Return [X, Y] of the center of cell containing provided text 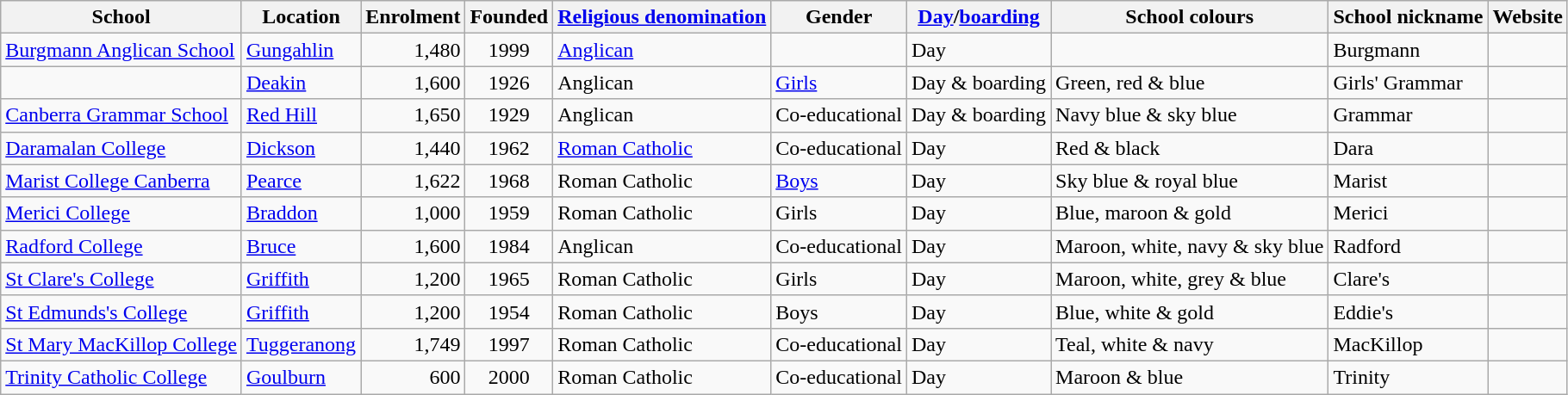
St Clare's College [121, 279]
Trinity [1408, 377]
Eddie's [1408, 312]
School nickname [1408, 17]
Radford College [121, 246]
Pearce [301, 181]
1926 [509, 83]
Website [1528, 17]
1929 [509, 115]
Dickson [301, 148]
Canberra Grammar School [121, 115]
Goulburn [301, 377]
1962 [509, 148]
Location [301, 17]
1959 [509, 213]
Braddon [301, 213]
Red & black [1190, 148]
Grammar [1408, 115]
Maroon & blue [1190, 377]
1965 [509, 279]
2000 [509, 377]
Gender [839, 17]
Marist College Canberra [121, 181]
St Mary MacKillop College [121, 344]
Radford [1408, 246]
Navy blue & sky blue [1190, 115]
MacKillop [1408, 344]
1,749 [414, 344]
Blue, white & gold [1190, 312]
Trinity Catholic College [121, 377]
Blue, maroon & gold [1190, 213]
1,000 [414, 213]
Bruce [301, 246]
1,650 [414, 115]
Burgmann Anglican School [121, 50]
Religious denomination [662, 17]
School [121, 17]
600 [414, 377]
1968 [509, 181]
1954 [509, 312]
Marist [1408, 181]
Dara [1408, 148]
St Edmunds's College [121, 312]
Deakin [301, 83]
Teal, white & navy [1190, 344]
Maroon, white, grey & blue [1190, 279]
Gungahlin [301, 50]
Burgmann [1408, 50]
1,440 [414, 148]
Maroon, white, navy & sky blue [1190, 246]
1,622 [414, 181]
Day/boarding [979, 17]
School colours [1190, 17]
1997 [509, 344]
Girls' Grammar [1408, 83]
1984 [509, 246]
Clare's [1408, 279]
Founded [509, 17]
Enrolment [414, 17]
Merici College [121, 213]
1999 [509, 50]
Red Hill [301, 115]
Sky blue & royal blue [1190, 181]
Tuggeranong [301, 344]
Merici [1408, 213]
1,480 [414, 50]
Daramalan College [121, 148]
Green, red & blue [1190, 83]
